Scan for the cell matching the given text and deliver its (X, Y) coordinate at center. 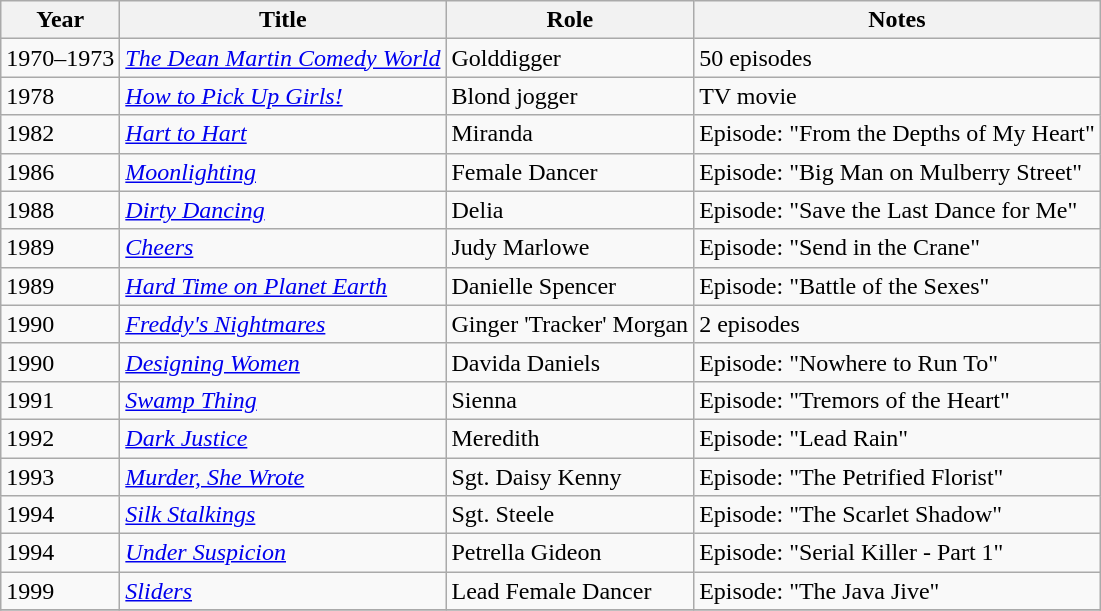
Episode: "From the Depths of My Heart" (898, 134)
Under Suspicion (283, 553)
Meredith (570, 438)
Designing Women (283, 362)
Petrella Gideon (570, 553)
The Dean Martin Comedy World (283, 58)
Freddy's Nightmares (283, 324)
Notes (898, 20)
1991 (60, 400)
1999 (60, 591)
2 episodes (898, 324)
Episode: "Save the Last Dance for Me" (898, 210)
Swamp Thing (283, 400)
Miranda (570, 134)
Dirty Dancing (283, 210)
How to Pick Up Girls! (283, 96)
Dark Justice (283, 438)
Hart to Hart (283, 134)
Golddigger (570, 58)
Sgt. Steele (570, 515)
1993 (60, 477)
1970–1973 (60, 58)
Judy Marlowe (570, 248)
Episode: "Battle of the Sexes" (898, 286)
1988 (60, 210)
Year (60, 20)
Murder, She Wrote (283, 477)
Episode: "Big Man on Mulberry Street" (898, 172)
Episode: "The Scarlet Shadow" (898, 515)
Episode: "The Petrified Florist" (898, 477)
Blond jogger (570, 96)
TV movie (898, 96)
Episode: "Lead Rain" (898, 438)
Title (283, 20)
1986 (60, 172)
Davida Daniels (570, 362)
Delia (570, 210)
Episode: "Send in the Crane" (898, 248)
Silk Stalkings (283, 515)
Sgt. Daisy Kenny (570, 477)
Episode: "Nowhere to Run To" (898, 362)
Role (570, 20)
Cheers (283, 248)
Sliders (283, 591)
50 episodes (898, 58)
Female Dancer (570, 172)
Sienna (570, 400)
Lead Female Dancer (570, 591)
1982 (60, 134)
Episode: "The Java Jive" (898, 591)
Moonlighting (283, 172)
Ginger 'Tracker' Morgan (570, 324)
1992 (60, 438)
Episode: "Tremors of the Heart" (898, 400)
Danielle Spencer (570, 286)
Hard Time on Planet Earth (283, 286)
1978 (60, 96)
Episode: "Serial Killer - Part 1" (898, 553)
